Pinpoint the cell where the given text exists, returning its (X, Y) midpoint coordinate. 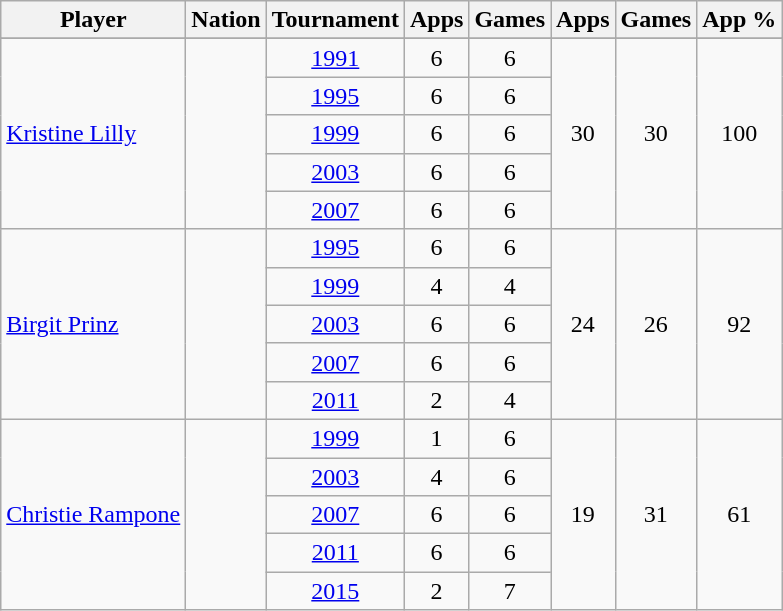
Player (94, 20)
Tournament (335, 20)
Kristine Lilly (94, 134)
61 (740, 514)
26 (656, 324)
92 (740, 324)
App % (740, 20)
7 (510, 591)
100 (740, 134)
31 (656, 514)
24 (583, 324)
Birgit Prinz (94, 324)
19 (583, 514)
Christie Rampone (94, 514)
1991 (335, 58)
1 (436, 438)
2015 (335, 591)
Nation (226, 20)
